Detect which cell encompasses the target text, then output its (x, y) center coordinate. 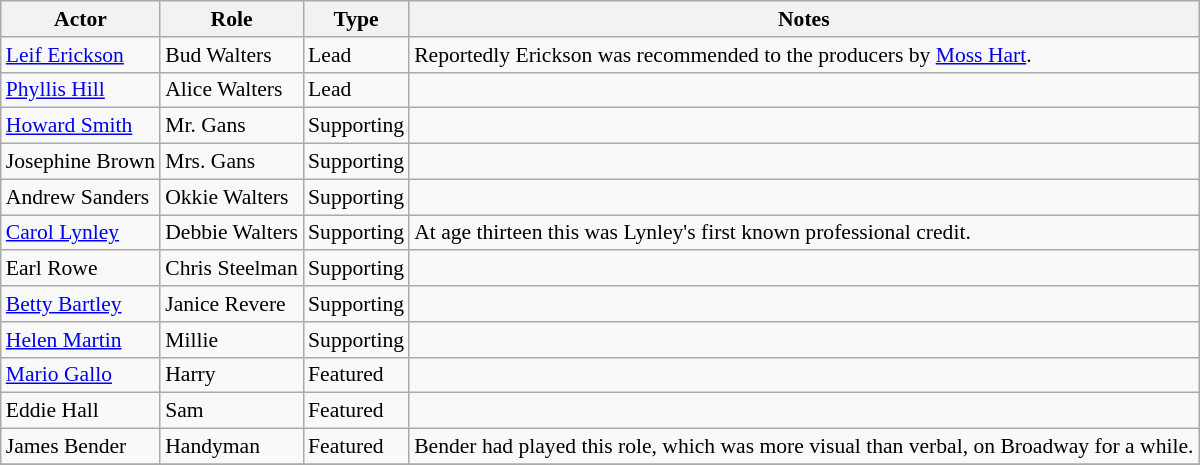
Debbie Walters (232, 233)
Actor (80, 19)
Josephine Brown (80, 162)
Okkie Walters (232, 197)
Sam (232, 411)
Reportedly Erickson was recommended to the producers by Moss Hart. (804, 55)
Alice Walters (232, 90)
Notes (804, 19)
Type (356, 19)
Harry (232, 375)
Role (232, 19)
Earl Rowe (80, 269)
Phyllis Hill (80, 90)
Mr. Gans (232, 126)
Handyman (232, 447)
Bud Walters (232, 55)
Millie (232, 340)
Bender had played this role, which was more visual than verbal, on Broadway for a while. (804, 447)
Andrew Sanders (80, 197)
Chris Steelman (232, 269)
Leif Erickson (80, 55)
Janice Revere (232, 304)
Betty Bartley (80, 304)
At age thirteen this was Lynley's first known professional credit. (804, 233)
Mario Gallo (80, 375)
Mrs. Gans (232, 162)
Carol Lynley (80, 233)
James Bender (80, 447)
Howard Smith (80, 126)
Eddie Hall (80, 411)
Helen Martin (80, 340)
